Extract the (x, y) coordinate from the center of the cell holding the provided text.  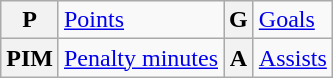
Assists (292, 58)
P (30, 20)
PIM (30, 58)
Points (140, 20)
G (239, 20)
Goals (292, 20)
A (239, 58)
Penalty minutes (140, 58)
